For the text-containing cell, return its midpoint in (X, Y) coordinate format. 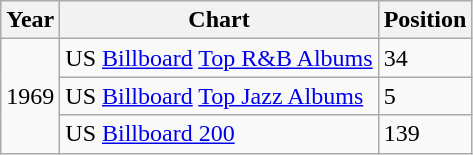
1969 (30, 96)
US Billboard Top R&B Albums (219, 58)
Chart (219, 20)
139 (425, 134)
US Billboard Top Jazz Albums (219, 96)
Year (30, 20)
34 (425, 58)
5 (425, 96)
US Billboard 200 (219, 134)
Position (425, 20)
